From the cell containing the given text, extract its center point as (X, Y) coordinate. 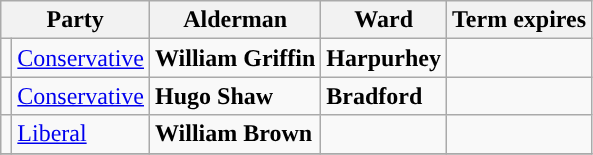
Party (76, 20)
Alderman (236, 20)
Harpurhey (384, 58)
William Griffin (236, 58)
Ward (384, 20)
William Brown (236, 134)
Bradford (384, 96)
Hugo Shaw (236, 96)
Liberal (81, 134)
Term expires (520, 20)
